Find where the given text appears and provide that cell's center as (x, y) coordinate. 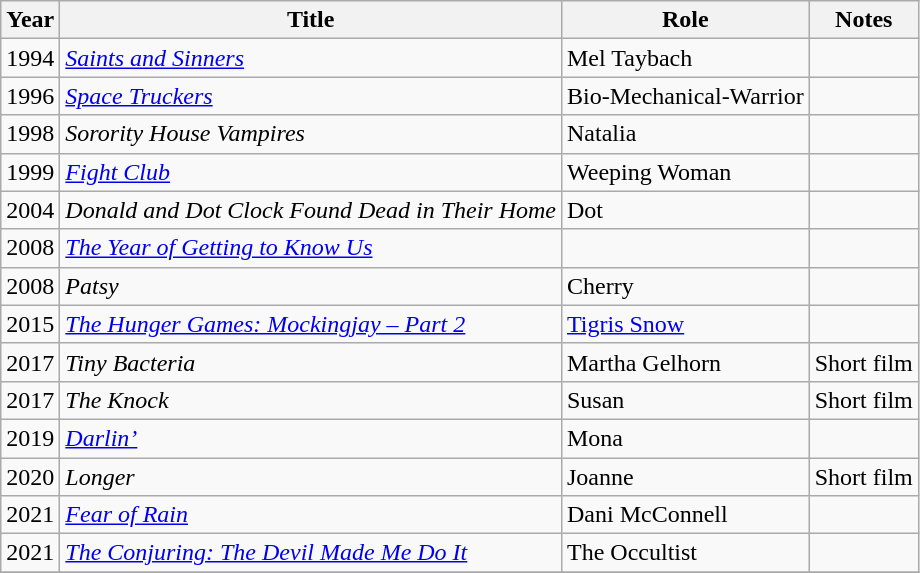
Notes (864, 20)
Weeping Woman (685, 172)
1994 (30, 58)
Martha Gelhorn (685, 362)
2019 (30, 438)
Dani McConnell (685, 515)
The Occultist (685, 553)
2020 (30, 477)
Bio-Mechanical-Warrior (685, 96)
Tigris Snow (685, 324)
Cherry (685, 286)
Patsy (311, 286)
2004 (30, 210)
The Conjuring: The Devil Made Me Do It (311, 553)
Fear of Rain (311, 515)
Saints and Sinners (311, 58)
Natalia (685, 134)
Title (311, 20)
Mona (685, 438)
Susan (685, 400)
Role (685, 20)
Longer (311, 477)
Tiny Bacteria (311, 362)
2015 (30, 324)
Joanne (685, 477)
1999 (30, 172)
Sorority House Vampires (311, 134)
Darlin’ (311, 438)
1998 (30, 134)
Donald and Dot Clock Found Dead in Their Home (311, 210)
Mel Taybach (685, 58)
Year (30, 20)
Space Truckers (311, 96)
Fight Club (311, 172)
Dot (685, 210)
The Year of Getting to Know Us (311, 248)
The Knock (311, 400)
The Hunger Games: Mockingjay – Part 2 (311, 324)
1996 (30, 96)
